For the text-containing cell, return its midpoint in [x, y] coordinate format. 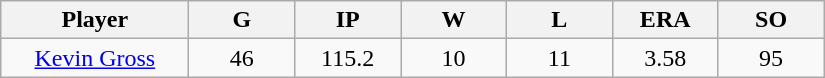
3.58 [665, 58]
G [242, 20]
46 [242, 58]
95 [771, 58]
115.2 [348, 58]
Player [95, 20]
IP [348, 20]
ERA [665, 20]
L [559, 20]
11 [559, 58]
10 [454, 58]
Kevin Gross [95, 58]
W [454, 20]
SO [771, 20]
